Detect which cell encompasses the target text, then output its [X, Y] center coordinate. 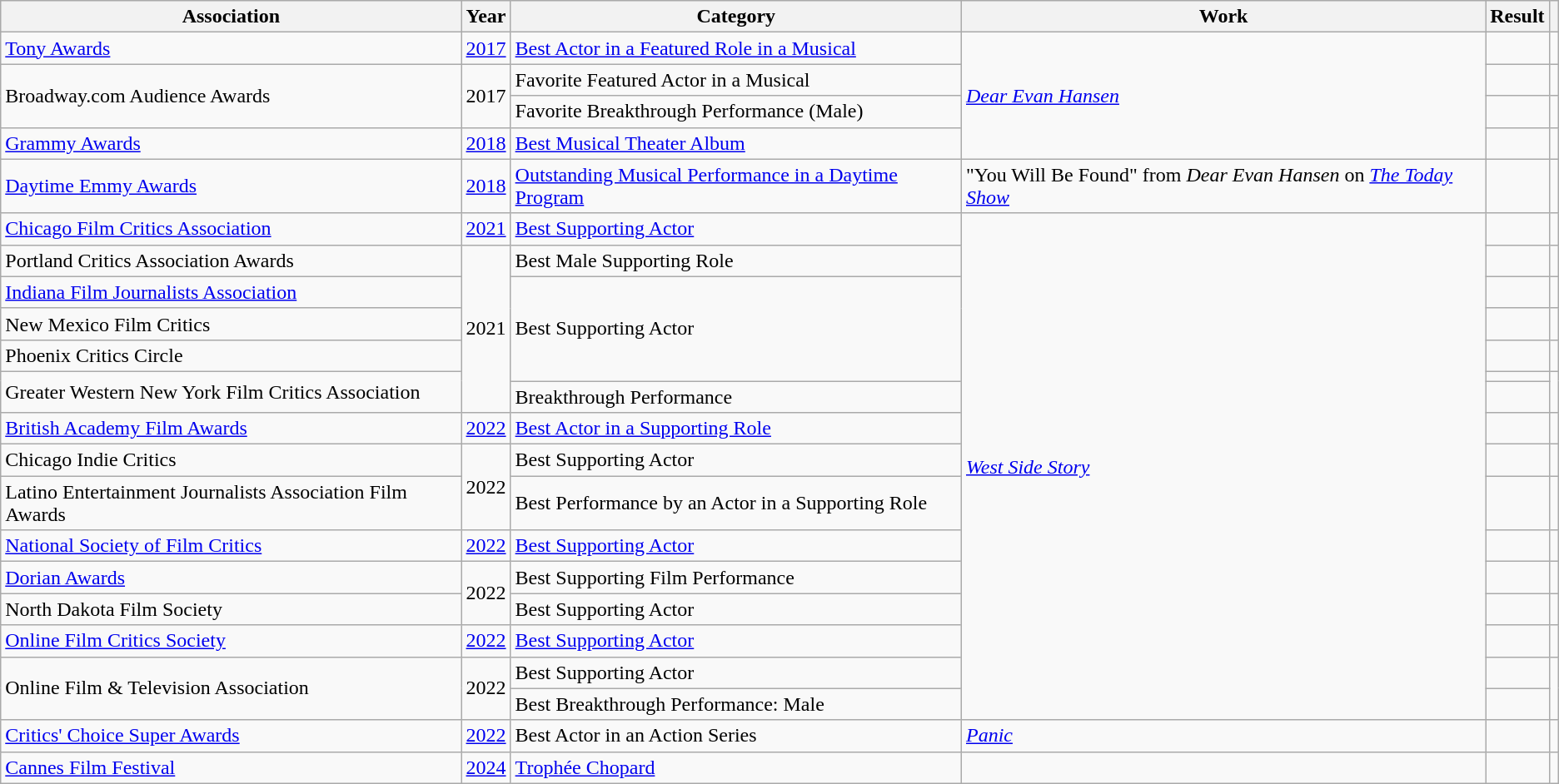
Cannes Film Festival [232, 767]
Chicago Indie Critics [232, 460]
Grammy Awards [232, 143]
Trophée Chopard [736, 767]
Latino Entertainment Journalists Association Film Awards [232, 503]
Dear Evan Hansen [1223, 96]
Online Film & Television Association [232, 688]
Panic [1223, 736]
Broadway.com Audience Awards [232, 96]
Best Actor in an Action Series [736, 736]
Chicago Film Critics Association [232, 229]
Year [486, 17]
2024 [486, 767]
Best Supporting Film Performance [736, 578]
Favorite Breakthrough Performance (Male) [736, 112]
West Side Story [1223, 466]
Indiana Film Journalists Association [232, 292]
Result [1517, 17]
Best Performance by an Actor in a Supporting Role [736, 503]
Breakthrough Performance [736, 397]
Best Musical Theater Album [736, 143]
North Dakota Film Society [232, 609]
Work [1223, 17]
Association [232, 17]
Dorian Awards [232, 578]
Outstanding Musical Performance in a Daytime Program [736, 186]
Category [736, 17]
Portland Critics Association Awards [232, 261]
Best Breakthrough Performance: Male [736, 704]
Best Actor in a Featured Role in a Musical [736, 48]
National Society of Film Critics [232, 546]
Favorite Featured Actor in a Musical [736, 80]
New Mexico Film Critics [232, 324]
Best Male Supporting Role [736, 261]
"You Will Be Found" from Dear Evan Hansen on The Today Show [1223, 186]
Critics' Choice Super Awards [232, 736]
Phoenix Critics Circle [232, 355]
Online Film Critics Society [232, 641]
Greater Western New York Film Critics Association [232, 391]
British Academy Film Awards [232, 429]
Daytime Emmy Awards [232, 186]
Best Actor in a Supporting Role [736, 429]
Tony Awards [232, 48]
